Pinpoint the cell where the given text exists, returning its (x, y) midpoint coordinate. 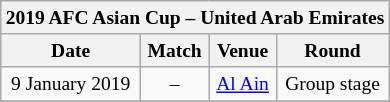
Date (70, 50)
Venue (242, 50)
Group stage (332, 84)
2019 AFC Asian Cup – United Arab Emirates (195, 18)
Match (174, 50)
– (174, 84)
Al Ain (242, 84)
9 January 2019 (70, 84)
Round (332, 50)
